Find where the given text appears and provide that cell's center as [X, Y] coordinate. 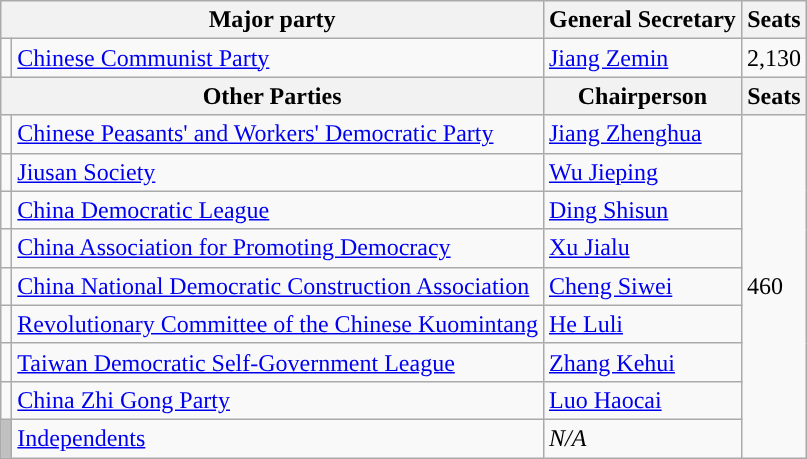
Chinese Peasants' and Workers' Democratic Party [278, 134]
460 [774, 286]
China Association for Promoting Democracy [278, 248]
Jiang Zemin [642, 58]
China Democratic League [278, 210]
He Luli [642, 324]
Xu Jialu [642, 248]
Luo Haocai [642, 400]
General Secretary [642, 20]
Independents [278, 438]
Other Parties [272, 96]
Ding Shisun [642, 210]
Cheng Siwei [642, 286]
Jiusan Society [278, 172]
2,130 [774, 58]
Wu Jieping [642, 172]
Chairperson [642, 96]
Revolutionary Committee of the Chinese Kuomintang [278, 324]
Major party [272, 20]
Jiang Zhenghua [642, 134]
China Zhi Gong Party [278, 400]
Chinese Communist Party [278, 58]
N/A [642, 438]
China National Democratic Construction Association [278, 286]
Zhang Kehui [642, 362]
Taiwan Democratic Self-Government League [278, 362]
